Output the [x, y] coordinate of the center of the cell containing the given text.  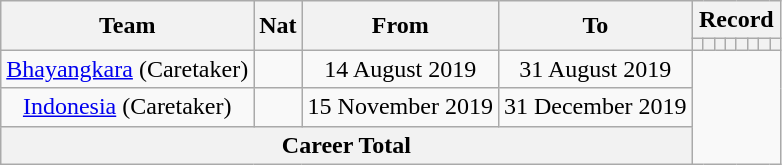
Bhayangkara (Caretaker) [128, 69]
Record [736, 20]
15 November 2019 [400, 107]
31 December 2019 [595, 107]
To [595, 26]
Team [128, 26]
From [400, 26]
Nat [278, 26]
14 August 2019 [400, 69]
31 August 2019 [595, 69]
Career Total [346, 145]
Indonesia (Caretaker) [128, 107]
